Find where the given text appears and provide that cell's center as (x, y) coordinate. 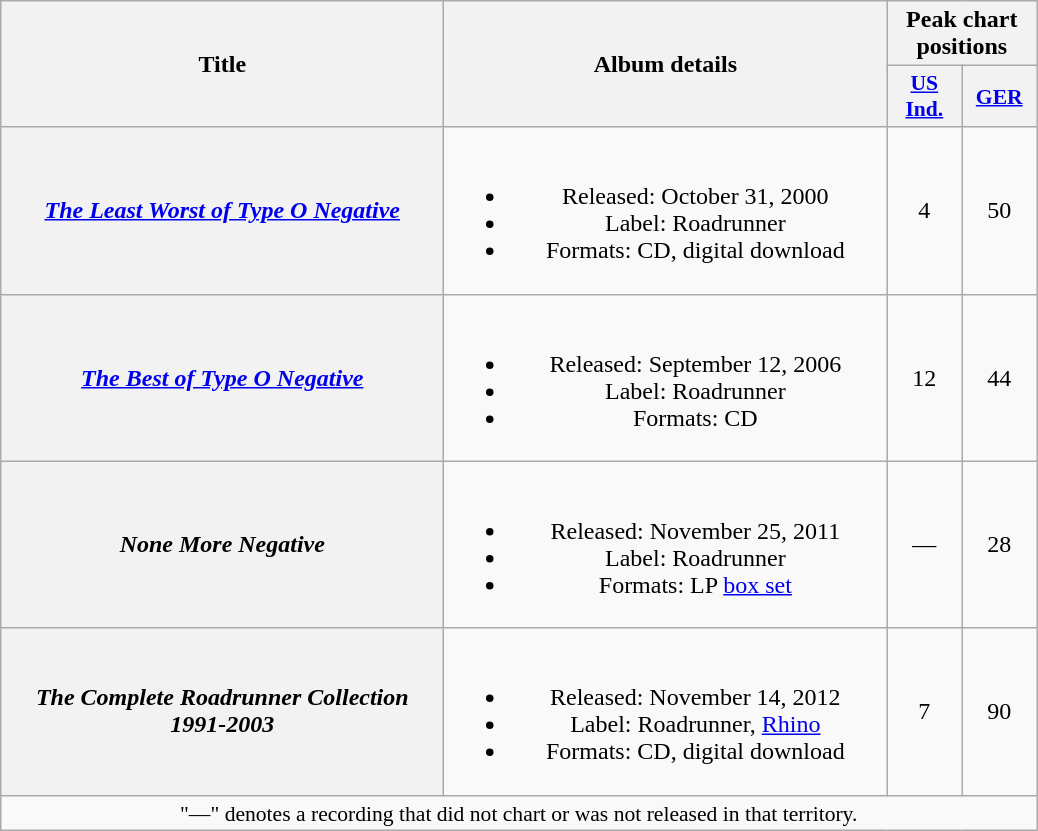
44 (1000, 378)
None More Negative (222, 544)
"—" denotes a recording that did not chart or was not released in that territory. (519, 813)
— (924, 544)
4 (924, 210)
12 (924, 378)
Released: September 12, 2006Label: RoadrunnerFormats: CD (666, 378)
Title (222, 64)
Released: October 31, 2000Label: RoadrunnerFormats: CD, digital download (666, 210)
Peak chart positions (962, 34)
The Complete Roadrunner Collection 1991-2003 (222, 712)
28 (1000, 544)
USInd. (924, 96)
The Least Worst of Type O Negative (222, 210)
50 (1000, 210)
7 (924, 712)
Released: November 14, 2012Label: Roadrunner, RhinoFormats: CD, digital download (666, 712)
GER (1000, 96)
Released: November 25, 2011Label: RoadrunnerFormats: LP box set (666, 544)
Album details (666, 64)
90 (1000, 712)
The Best of Type O Negative (222, 378)
